Return the [X, Y] coordinate for the center point of the cell that contains the specified text.  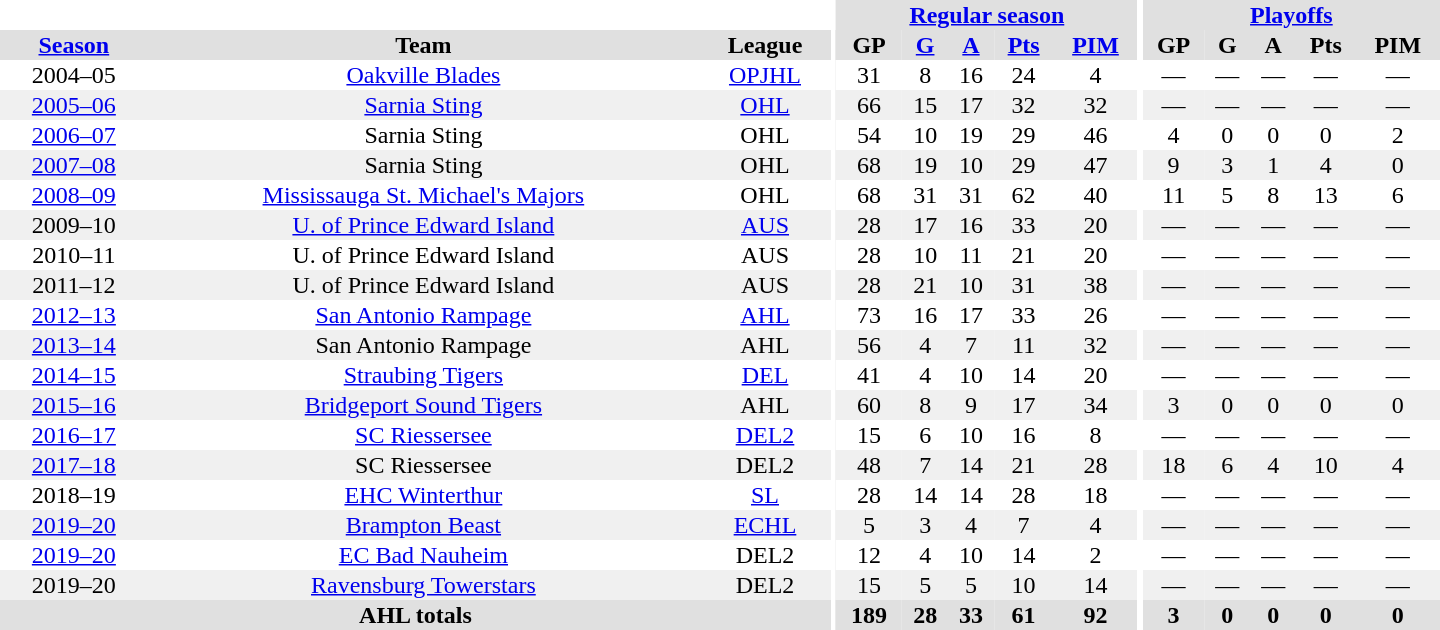
2010–11 [74, 255]
Ravensburg Towerstars [424, 585]
61 [1024, 615]
ECHL [765, 525]
Regular season [987, 15]
66 [869, 105]
56 [869, 345]
189 [869, 615]
46 [1095, 135]
12 [869, 555]
OPJHL [765, 75]
2014–15 [74, 375]
2006–07 [74, 135]
34 [1095, 405]
60 [869, 405]
2013–14 [74, 345]
38 [1095, 285]
41 [869, 375]
1 [1273, 165]
2011–12 [74, 285]
Oakville Blades [424, 75]
AHL totals [416, 615]
2016–17 [74, 435]
Brampton Beast [424, 525]
2017–18 [74, 465]
2018–19 [74, 495]
2005–06 [74, 105]
92 [1095, 615]
26 [1095, 315]
62 [1024, 195]
2008–09 [74, 195]
Mississauga St. Michael's Majors [424, 195]
47 [1095, 165]
48 [869, 465]
Team [424, 45]
40 [1095, 195]
24 [1024, 75]
73 [869, 315]
EHC Winterthur [424, 495]
Season [74, 45]
13 [1326, 195]
2004–05 [74, 75]
2012–13 [74, 315]
SL [765, 495]
Playoffs [1292, 15]
DEL [765, 375]
Bridgeport Sound Tigers [424, 405]
2007–08 [74, 165]
54 [869, 135]
Straubing Tigers [424, 375]
League [765, 45]
2009–10 [74, 225]
EC Bad Nauheim [424, 555]
2015–16 [74, 405]
